Find where the given text appears and provide that cell's center as (x, y) coordinate. 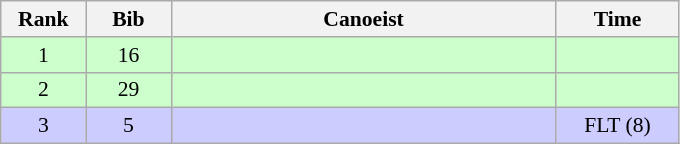
Time (618, 19)
16 (128, 55)
FLT (8) (618, 126)
Rank (44, 19)
Canoeist (364, 19)
1 (44, 55)
Bib (128, 19)
29 (128, 90)
3 (44, 126)
2 (44, 90)
5 (128, 126)
